Search for the cell housing the specified text and yield its [X, Y] center coordinate. 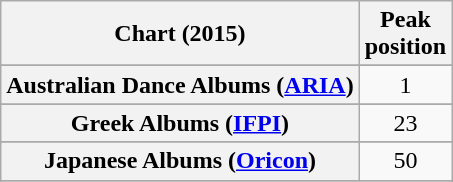
Peakposition [405, 34]
Chart (2015) [180, 34]
Japanese Albums (Oricon) [180, 161]
1 [405, 85]
Australian Dance Albums (ARIA) [180, 85]
50 [405, 161]
23 [405, 123]
Greek Albums (IFPI) [180, 123]
